Provide the [x, y] coordinate of the cell's center where the given text is located.  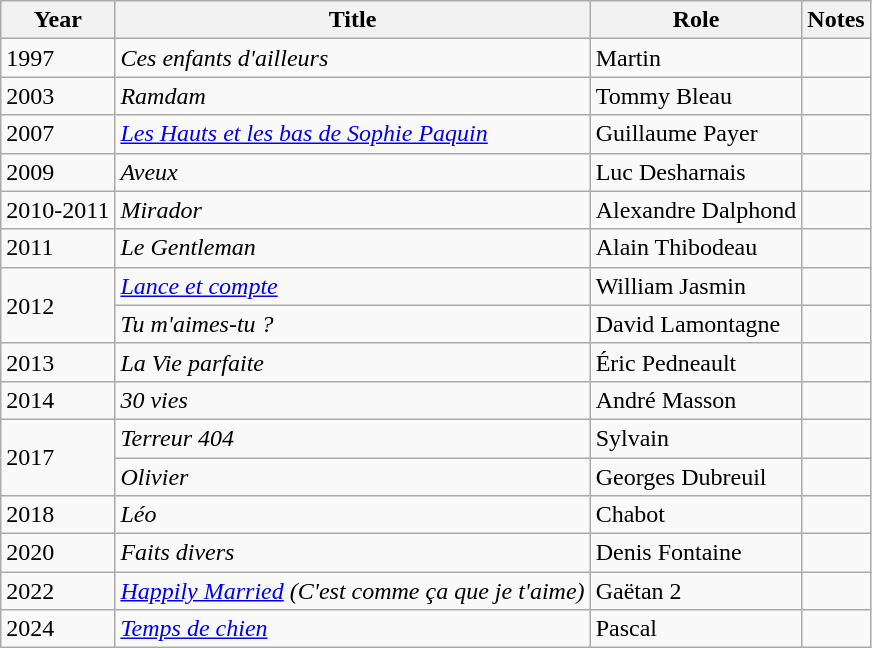
Year [58, 20]
Denis Fontaine [696, 553]
Terreur 404 [352, 438]
Ces enfants d'ailleurs [352, 58]
Temps de chien [352, 629]
André Masson [696, 400]
1997 [58, 58]
Georges Dubreuil [696, 477]
Pascal [696, 629]
2009 [58, 172]
David Lamontagne [696, 324]
2010-2011 [58, 210]
2014 [58, 400]
Olivier [352, 477]
Le Gentleman [352, 248]
2022 [58, 591]
Guillaume Payer [696, 134]
Éric Pedneault [696, 362]
Alexandre Dalphond [696, 210]
2020 [58, 553]
Aveux [352, 172]
Faits divers [352, 553]
2018 [58, 515]
2011 [58, 248]
La Vie parfaite [352, 362]
2017 [58, 457]
Lance et compte [352, 286]
2003 [58, 96]
William Jasmin [696, 286]
Luc Desharnais [696, 172]
Les Hauts et les bas de Sophie Paquin [352, 134]
2007 [58, 134]
Role [696, 20]
Happily Married (C'est comme ça que je t'aime) [352, 591]
Martin [696, 58]
Chabot [696, 515]
Gaëtan 2 [696, 591]
Tommy Bleau [696, 96]
Mirador [352, 210]
Title [352, 20]
Ramdam [352, 96]
Léo [352, 515]
Alain Thibodeau [696, 248]
Notes [836, 20]
2013 [58, 362]
2012 [58, 305]
Tu m'aimes-tu ? [352, 324]
Sylvain [696, 438]
2024 [58, 629]
30 vies [352, 400]
